Extract the [x, y] coordinate from the center of the cell holding the provided text.  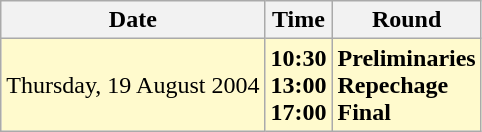
Thursday, 19 August 2004 [133, 85]
PreliminariesRepechageFinal [406, 85]
10:3013:0017:00 [298, 85]
Time [298, 20]
Round [406, 20]
Date [133, 20]
